Extract the (X, Y) coordinate from the center of the cell holding the provided text.  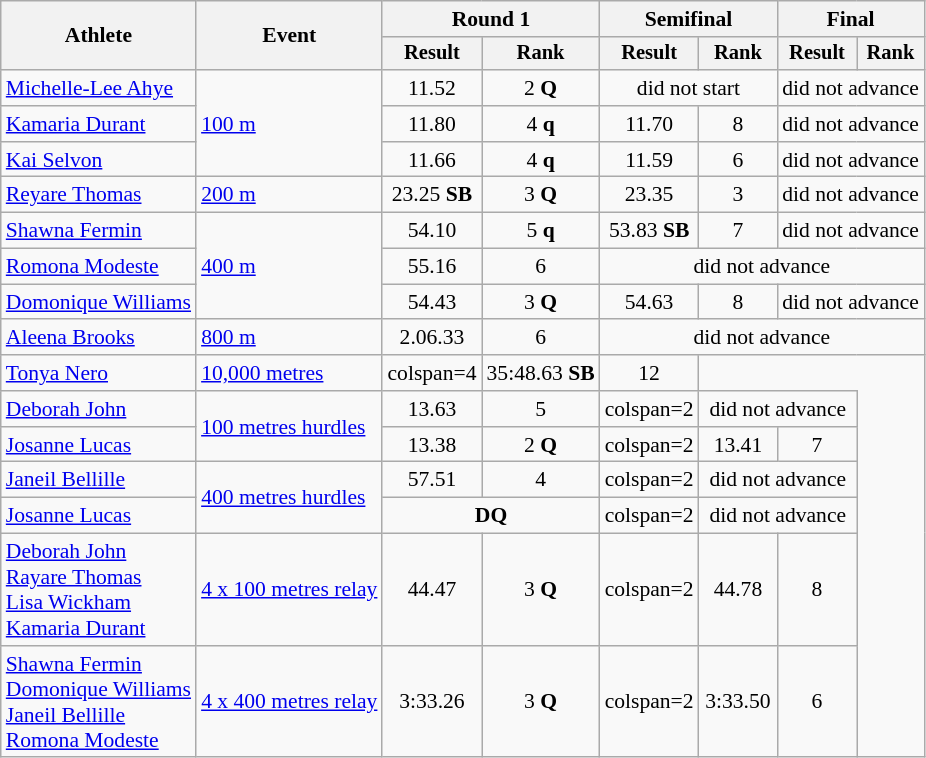
Semifinal (689, 19)
44.78 (738, 590)
Kamaria Durant (98, 124)
200 m (289, 195)
Tonya Nero (98, 373)
55.16 (432, 267)
13.38 (432, 445)
Michelle-Lee Ahye (98, 88)
colspan=4 (432, 373)
23.35 (650, 195)
54.63 (650, 302)
13.41 (738, 445)
100 metres hurdles (289, 426)
10,000 metres (289, 373)
100 m (289, 124)
Domonique Williams (98, 302)
400 metres hurdles (289, 498)
Romona Modeste (98, 267)
11.80 (432, 124)
4 x 400 metres relay (289, 702)
Final (850, 19)
2.06.33 (432, 338)
13.63 (432, 409)
Shawna FerminDomonique WilliamsJaneil BellilleRomona Modeste (98, 702)
Round 1 (490, 19)
Athlete (98, 36)
3 (738, 195)
4 x 100 metres relay (289, 590)
54.43 (432, 302)
53.83 SB (650, 231)
5 q (541, 231)
Janeil Bellille (98, 480)
5 (541, 409)
4 (541, 480)
800 m (289, 338)
Shawna Fermin (98, 231)
Deborah John (98, 409)
3:33.26 (432, 702)
Event (289, 36)
Aleena Brooks (98, 338)
11.70 (650, 124)
11.52 (432, 88)
Kai Selvon (98, 160)
11.66 (432, 160)
11.59 (650, 160)
57.51 (432, 480)
3:33.50 (738, 702)
12 (650, 373)
400 m (289, 266)
23.25 SB (432, 195)
35:48.63 SB (541, 373)
44.47 (432, 590)
54.10 (432, 231)
DQ (490, 516)
did not start (689, 88)
Reyare Thomas (98, 195)
Deborah JohnRayare ThomasLisa WickhamKamaria Durant (98, 590)
